Search for the cell housing the specified text and yield its [x, y] center coordinate. 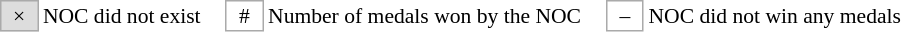
# [244, 16]
× [19, 16]
Number of medals won by the NOC [435, 16]
– [625, 16]
NOC did not exist [132, 16]
